Capture the cell that displays the provided text and extract its (X, Y) central coordinate. 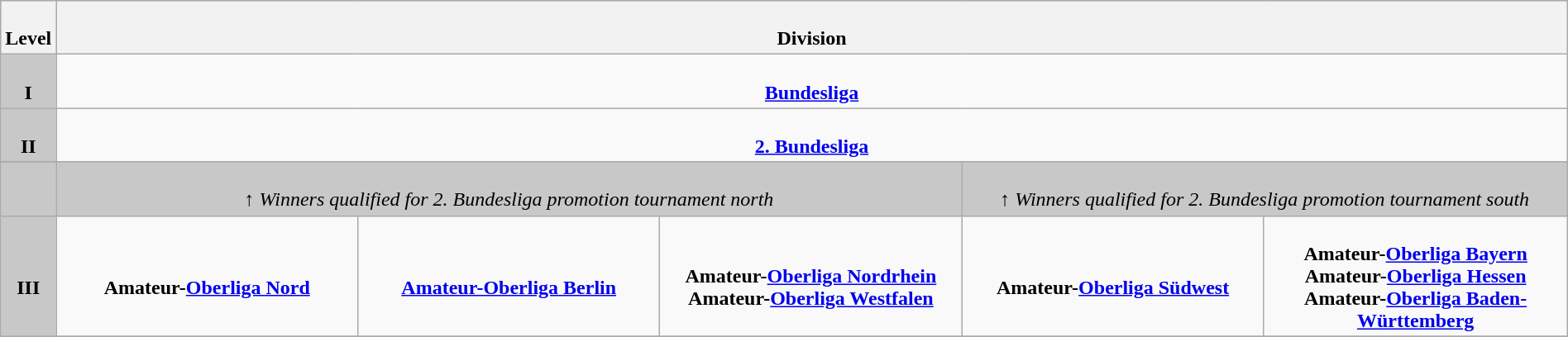
I (28, 81)
Amateur-Oberliga Südwest (1113, 276)
Level (28, 28)
↑ Winners qualified for 2. Bundesliga promotion tournament north (509, 188)
Amateur-Oberliga Nordrhein Amateur-Oberliga Westfalen (810, 276)
Amateur-Oberliga Berlin (509, 276)
II (28, 135)
III (28, 276)
Division (812, 28)
2. Bundesliga (812, 135)
Bundesliga (812, 81)
Amateur-Oberliga Bayern Amateur-Oberliga Hessen Amateur-Oberliga Baden-Württemberg (1416, 276)
Amateur-Oberliga Nord (207, 276)
↑ Winners qualified for 2. Bundesliga promotion tournament south (1264, 188)
